Search for the cell housing the specified text and yield its [x, y] center coordinate. 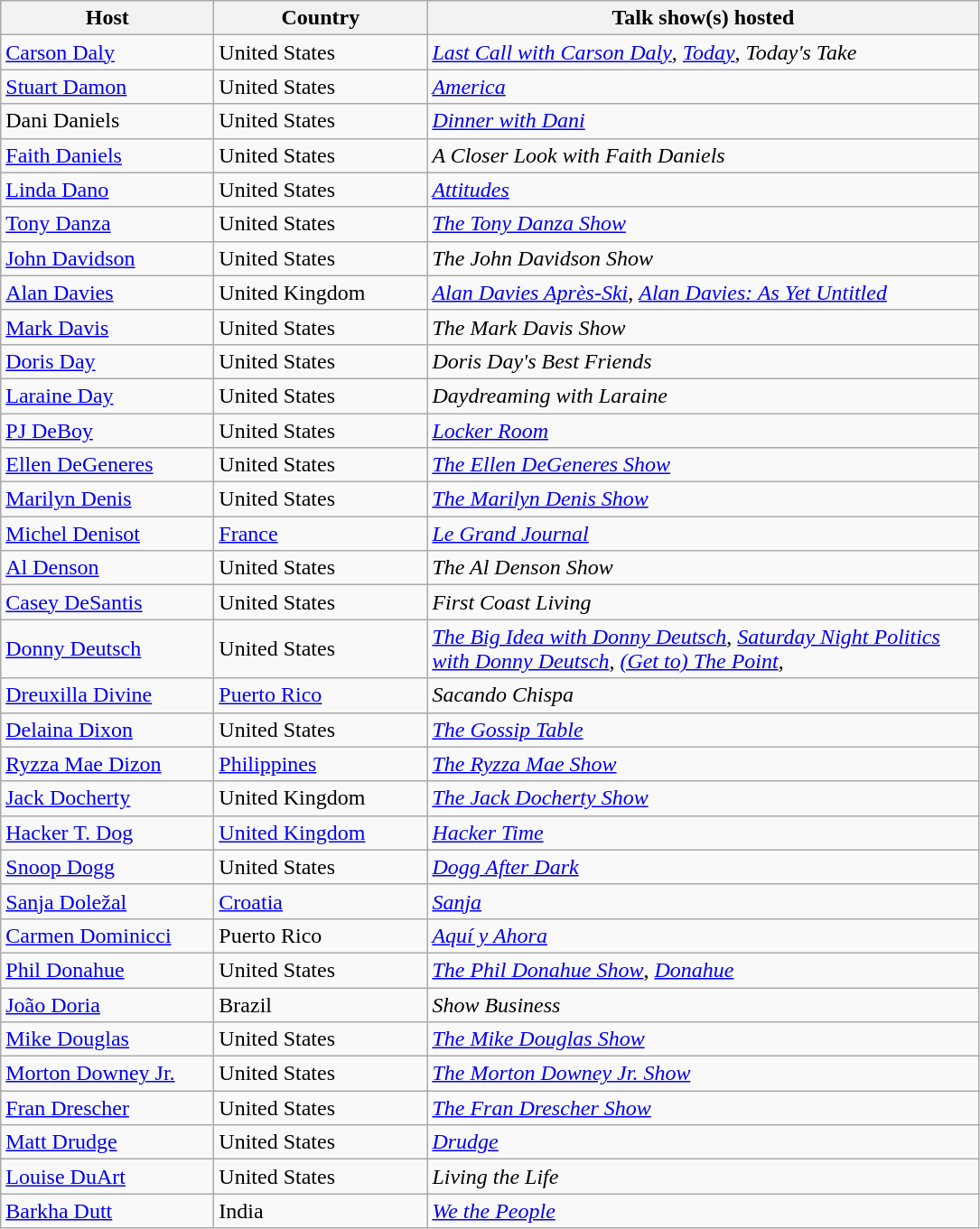
John Davidson [107, 258]
Carmen Dominicci [107, 936]
Delaina Dixon [107, 730]
Talk show(s) hosted [703, 18]
Mike Douglas [107, 1039]
The Ellen DeGeneres Show [703, 465]
Carson Daly [107, 52]
Sanja Doležal [107, 901]
Dani Daniels [107, 121]
Show Business [703, 1005]
Jack Docherty [107, 798]
Croatia [321, 901]
Brazil [321, 1005]
Doris Day's Best Friends [703, 361]
Alan Davies [107, 293]
The Tony Danza Show [703, 224]
A Closer Look with Faith Daniels [703, 155]
Sanja [703, 901]
Locker Room [703, 431]
Linda Dano [107, 190]
Casey DeSantis [107, 602]
Attitudes [703, 190]
Dinner with Dani [703, 121]
The Al Denson Show [703, 568]
Living the Life [703, 1177]
The Morton Downey Jr. Show [703, 1074]
Doris Day [107, 361]
The Phil Donahue Show, Donahue [703, 970]
Laraine Day [107, 396]
Snoop Dogg [107, 867]
Daydreaming with Laraine [703, 396]
Donny Deutsch [107, 648]
The Big Idea with Donny Deutsch, Saturday Night Politics with Donny Deutsch, (Get to) The Point, [703, 648]
Hacker Time [703, 833]
Country [321, 18]
We the People [703, 1211]
Sacando Chispa [703, 695]
France [321, 534]
Dogg After Dark [703, 867]
Hacker T. Dog [107, 833]
Tony Danza [107, 224]
First Coast Living [703, 602]
The John Davidson Show [703, 258]
Alan Davies Après-Ski, Alan Davies: As Yet Untitled [703, 293]
The Gossip Table [703, 730]
The Marilyn Denis Show [703, 499]
Al Denson [107, 568]
Ellen DeGeneres [107, 465]
PJ DeBoy [107, 431]
Aquí y Ahora [703, 936]
The Mike Douglas Show [703, 1039]
Faith Daniels [107, 155]
Morton Downey Jr. [107, 1074]
Drudge [703, 1142]
Barkha Dutt [107, 1211]
The Jack Docherty Show [703, 798]
India [321, 1211]
The Fran Drescher Show [703, 1108]
Dreuxilla Divine [107, 695]
Louise DuArt [107, 1177]
Ryzza Mae Dizon [107, 764]
Michel Denisot [107, 534]
Philippines [321, 764]
Fran Drescher [107, 1108]
Phil Donahue [107, 970]
The Ryzza Mae Show [703, 764]
Host [107, 18]
Last Call with Carson Daly, Today, Today's Take [703, 52]
Le Grand Journal [703, 534]
Stuart Damon [107, 87]
Mark Davis [107, 327]
João Doria [107, 1005]
Marilyn Denis [107, 499]
Matt Drudge [107, 1142]
The Mark Davis Show [703, 327]
America [703, 87]
